Identify which cell holds the provided text, then report its (X, Y) central coordinate. 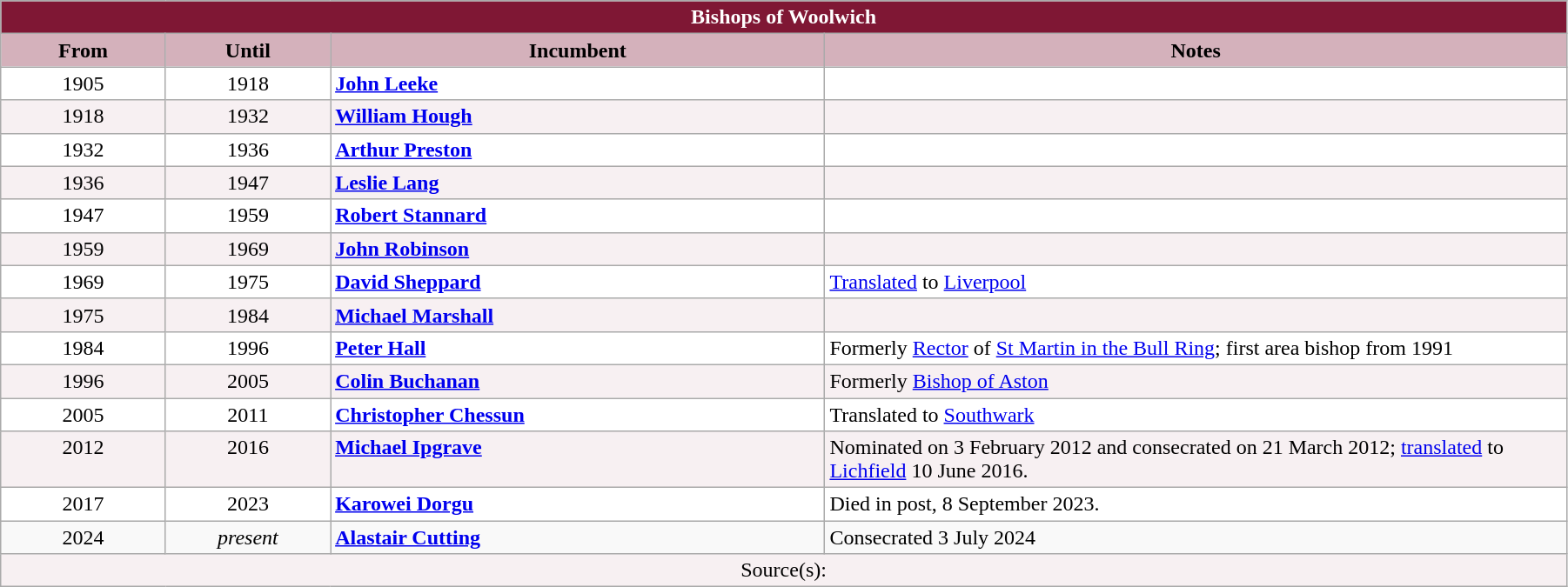
Nominated on 3 February 2012 and consecrated on 21 March 2012; translated to Lichfield 10 June 2016. (1196, 459)
John Leeke (578, 83)
William Hough (578, 117)
Christopher Chessun (578, 415)
Colin Buchanan (578, 381)
Notes (1196, 50)
2023 (247, 504)
Michael Marshall (578, 315)
Until (247, 50)
Robert Stannard (578, 216)
2011 (247, 415)
David Sheppard (578, 282)
Formerly Bishop of Aston (1196, 381)
2017 (84, 504)
Alastair Cutting (578, 537)
2024 (84, 537)
Formerly Rector of St Martin in the Bull Ring; first area bishop from 1991 (1196, 348)
Translated to Liverpool (1196, 282)
2012 (84, 459)
Karowei Dorgu (578, 504)
Translated to Southwark (1196, 415)
Peter Hall (578, 348)
Died in post, 8 September 2023. (1196, 504)
Incumbent (578, 50)
Arthur Preston (578, 150)
Bishops of Woolwich (784, 17)
2016 (247, 459)
John Robinson (578, 249)
Source(s): (784, 570)
Michael Ipgrave (578, 459)
present (247, 537)
Consecrated 3 July 2024 (1196, 537)
1905 (84, 83)
From (84, 50)
Leslie Lang (578, 183)
